Extract the (x, y) coordinate from the center of the cell holding the provided text.  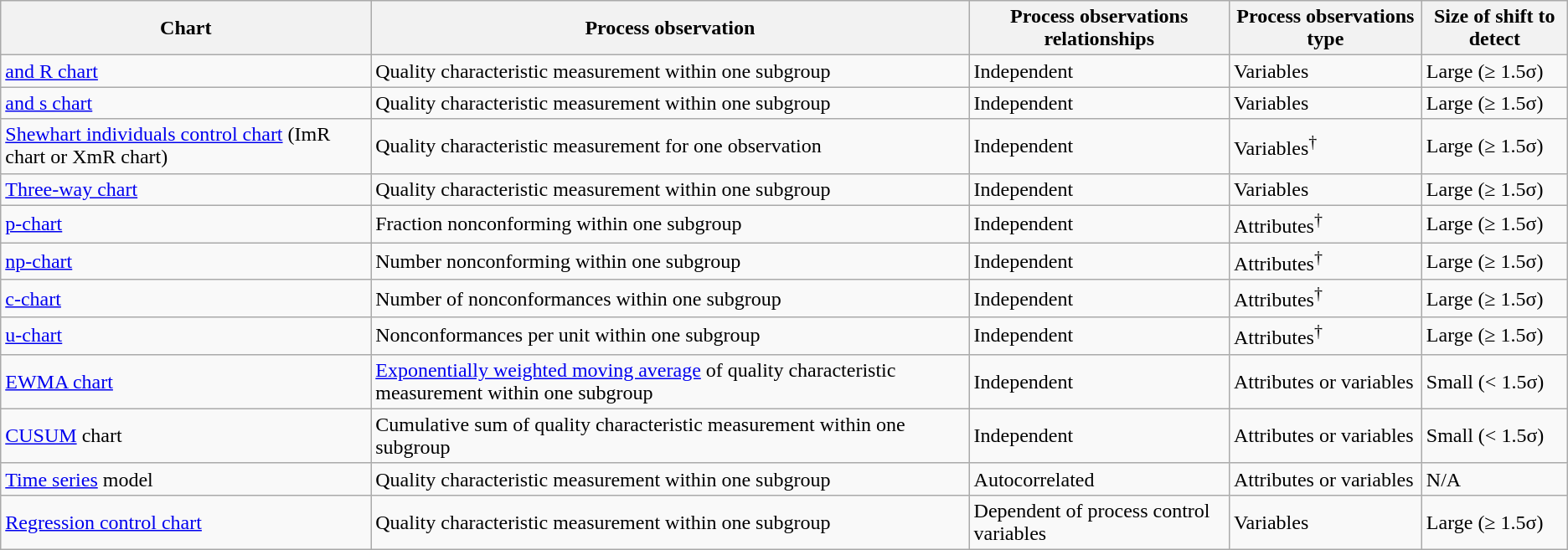
Fraction nonconforming within one subgroup (670, 224)
Autocorrelated (1099, 479)
np-chart (186, 261)
Three-way chart (186, 189)
N/A (1494, 479)
Number nonconforming within one subgroup (670, 261)
Time series model (186, 479)
and R chart (186, 71)
p-chart (186, 224)
Nonconformances per unit within one subgroup (670, 337)
Cumulative sum of quality characteristic measurement within one subgroup (670, 435)
Regression control chart (186, 522)
Process observations relationships (1099, 28)
Process observations type (1325, 28)
Quality characteristic measurement for one observation (670, 146)
Number of nonconformances within one subgroup (670, 298)
Size of shift to detect (1494, 28)
c-chart (186, 298)
u-chart (186, 337)
CUSUM chart (186, 435)
EWMA chart (186, 382)
Dependent of process control variables (1099, 522)
Shewhart individuals control chart (ImR chart or XmR chart) (186, 146)
Process observation (670, 28)
Variables† (1325, 146)
Chart (186, 28)
and s chart (186, 103)
Exponentially weighted moving average of quality characteristic measurement within one subgroup (670, 382)
